Identify which cell holds the provided text, then report its (X, Y) central coordinate. 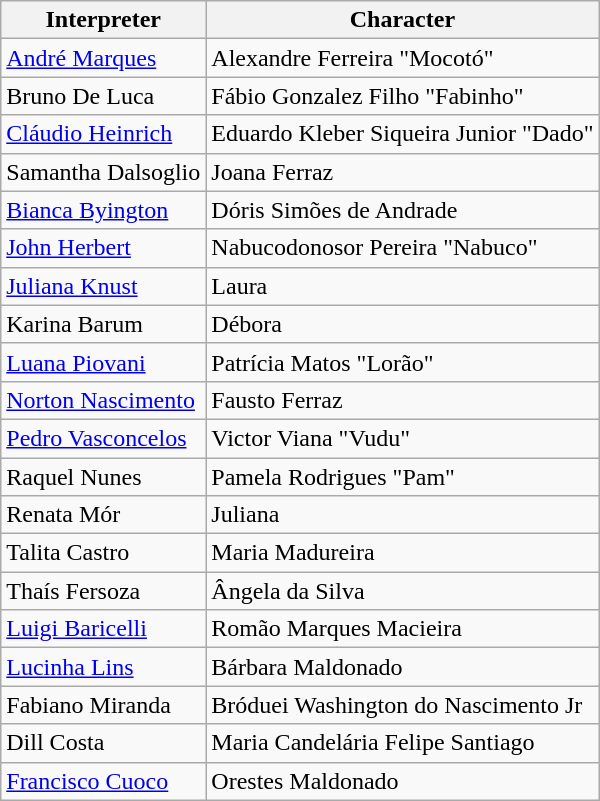
Luana Piovani (104, 362)
Raquel Nunes (104, 477)
Talita Castro (104, 553)
Romão Marques Macieira (402, 629)
Interpreter (104, 20)
Renata Mór (104, 515)
Maria Madureira (402, 553)
Francisco Cuoco (104, 781)
Bárbara Maldonado (402, 667)
Fabiano Miranda (104, 705)
Eduardo Kleber Siqueira Junior "Dado" (402, 134)
John Herbert (104, 248)
Cláudio Heinrich (104, 134)
Character (402, 20)
Débora (402, 324)
Maria Candelária Felipe Santiago (402, 743)
Norton Nascimento (104, 400)
Fábio Gonzalez Filho "Fabinho" (402, 96)
Samantha Dalsoglio (104, 172)
Lucinha Lins (104, 667)
Fausto Ferraz (402, 400)
Bianca Byington (104, 210)
Patrícia Matos "Lorão" (402, 362)
Alexandre Ferreira "Mocotó" (402, 58)
André Marques (104, 58)
Bruno De Luca (104, 96)
Pedro Vasconcelos (104, 438)
Ângela da Silva (402, 591)
Victor Viana "Vudu" (402, 438)
Joana Ferraz (402, 172)
Orestes Maldonado (402, 781)
Bróduei Washington do Nascimento Jr (402, 705)
Juliana (402, 515)
Luigi Baricelli (104, 629)
Dill Costa (104, 743)
Juliana Knust (104, 286)
Karina Barum (104, 324)
Laura (402, 286)
Dóris Simões de Andrade (402, 210)
Pamela Rodrigues "Pam" (402, 477)
Thaís Fersoza (104, 591)
Nabucodonosor Pereira "Nabuco" (402, 248)
